Determine the (X, Y) coordinate at the center of the cell enclosing the given text.  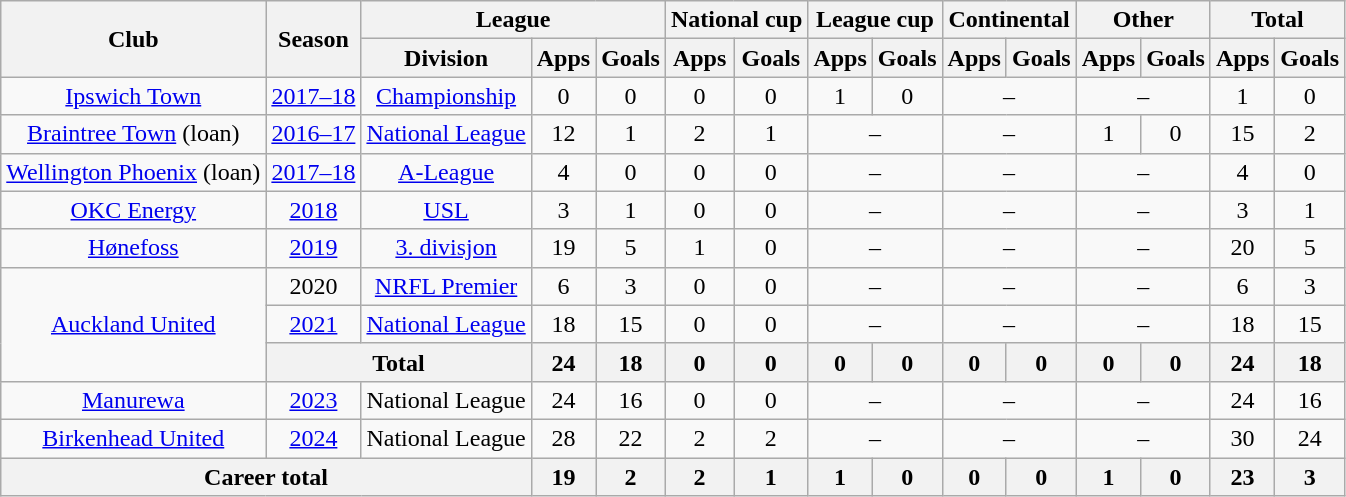
2019 (314, 248)
Wellington Phoenix (loan) (134, 172)
Championship (446, 96)
Auckland United (134, 324)
2020 (314, 286)
Manurewa (134, 400)
Braintree Town (loan) (134, 134)
Club (134, 39)
30 (1242, 438)
2018 (314, 210)
League (513, 20)
2023 (314, 400)
2021 (314, 324)
28 (563, 438)
League cup (875, 20)
2024 (314, 438)
Season (314, 39)
Other (1143, 20)
22 (631, 438)
Ipswich Town (134, 96)
Hønefoss (134, 248)
USL (446, 210)
NRFL Premier (446, 286)
Career total (266, 477)
Division (446, 58)
A-League (446, 172)
3. divisjon (446, 248)
12 (563, 134)
Birkenhead United (134, 438)
23 (1242, 477)
OKC Energy (134, 210)
2016–17 (314, 134)
National cup (736, 20)
Continental (1009, 20)
20 (1242, 248)
